Capture the cell that displays the provided text and extract its (X, Y) central coordinate. 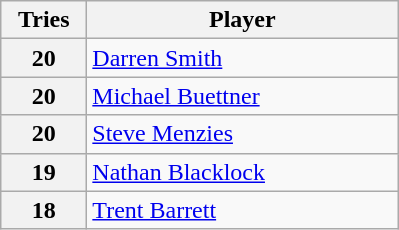
Steve Menzies (242, 134)
Nathan Blacklock (242, 172)
Tries (44, 20)
19 (44, 172)
Michael Buettner (242, 96)
18 (44, 210)
Darren Smith (242, 58)
Trent Barrett (242, 210)
Player (242, 20)
